Output the (x, y) coordinate of the center of the cell containing the given text.  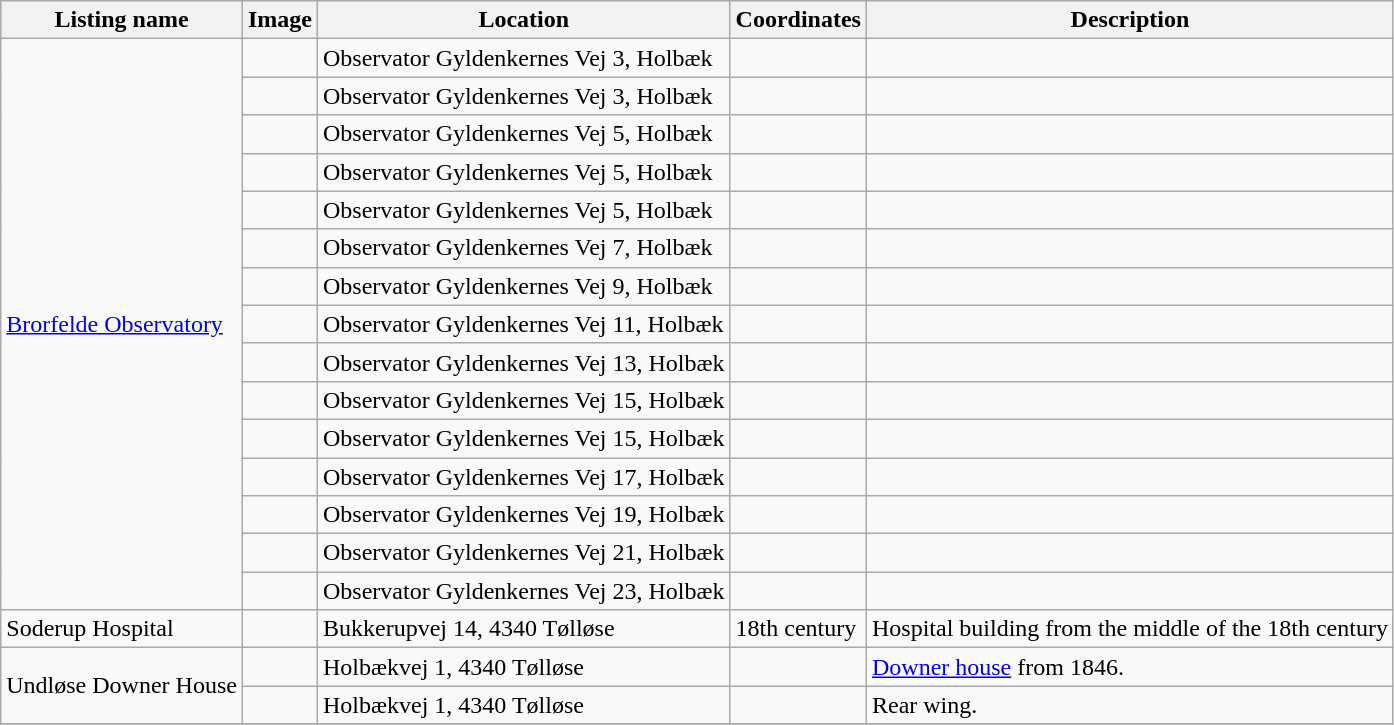
Location (524, 20)
Rear wing. (1130, 705)
Observator Gyldenkernes Vej 23, Holbæk (524, 591)
Observator Gyldenkernes Vej 11, Holbæk (524, 324)
Observator Gyldenkernes Vej 19, Holbæk (524, 515)
Listing name (122, 20)
Hospital building from the middle of the 18th century (1130, 629)
Coordinates (798, 20)
Bukkerupvej 14, 4340 Tølløse (524, 629)
Description (1130, 20)
Undløse Downer House (122, 686)
Observator Gyldenkernes Vej 13, Holbæk (524, 362)
Soderup Hospital (122, 629)
Image (280, 20)
Brorfelde Observatory (122, 324)
18th century (798, 629)
Observator Gyldenkernes Vej 21, Holbæk (524, 553)
Observator Gyldenkernes Vej 9, Holbæk (524, 286)
Downer house from 1846. (1130, 667)
Observator Gyldenkernes Vej 17, Holbæk (524, 477)
Observator Gyldenkernes Vej 7, Holbæk (524, 248)
